From the cell containing the given text, extract its center point as [x, y] coordinate. 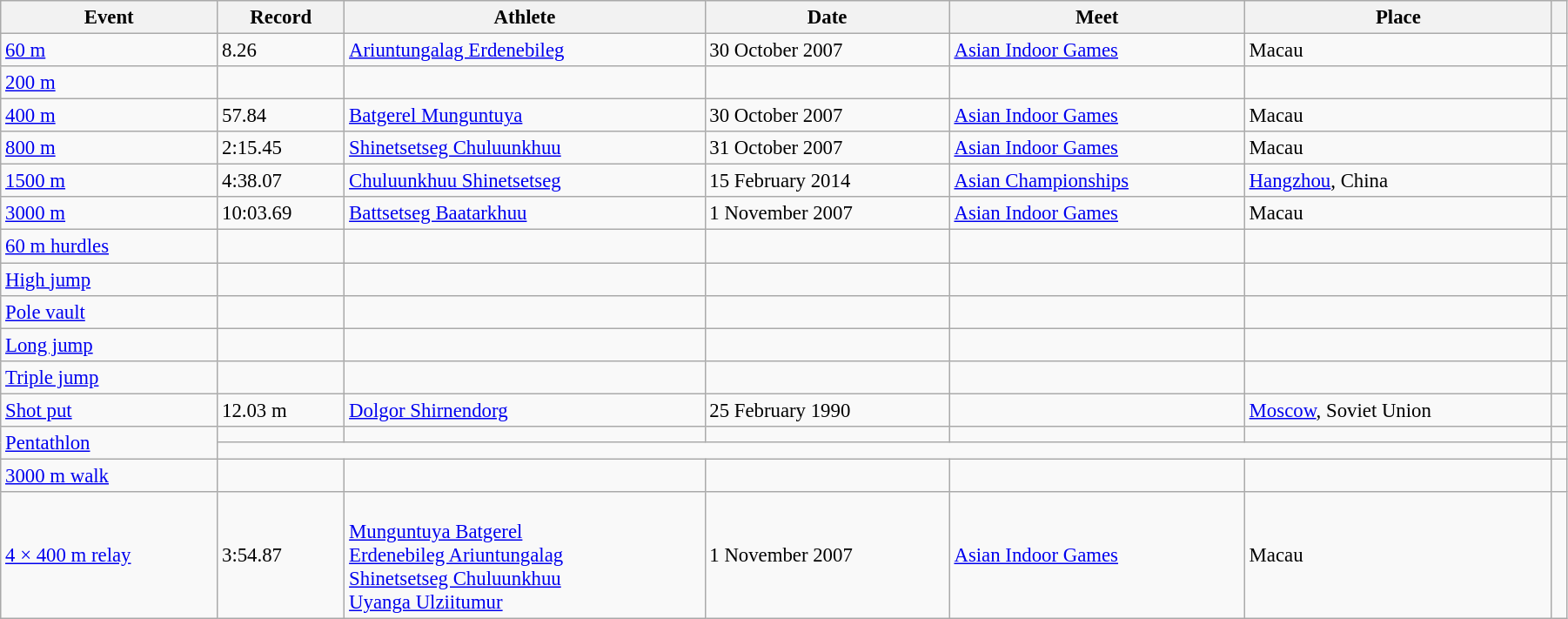
4 × 400 m relay [110, 555]
Shot put [110, 410]
Munguntuya BatgerelErdenebileg AriuntungalagShinetsetseg ChuluunkhuuUyanga Ulziitumur [525, 555]
3:54.87 [281, 555]
Date [827, 17]
3000 m walk [110, 475]
200 m [110, 83]
Dolgor Shirnendorg [525, 410]
10:03.69 [281, 213]
15 February 2014 [827, 181]
25 February 1990 [827, 410]
Battsetseg Baatarkhuu [525, 213]
3000 m [110, 213]
Record [281, 17]
2:15.45 [281, 148]
Chuluunkhuu Shinetsetseg [525, 181]
Long jump [110, 345]
800 m [110, 148]
Batgerel Munguntuya [525, 116]
400 m [110, 116]
Pole vault [110, 312]
Moscow, Soviet Union [1397, 410]
60 m [110, 50]
Pentathlon [110, 443]
High jump [110, 279]
31 October 2007 [827, 148]
Hangzhou, China [1397, 181]
Athlete [525, 17]
Meet [1096, 17]
Place [1397, 17]
Triple jump [110, 377]
Event [110, 17]
8.26 [281, 50]
57.84 [281, 116]
Asian Championships [1096, 181]
Shinetsetseg Chuluunkhuu [525, 148]
Ariuntungalag Erdenebileg [525, 50]
12.03 m [281, 410]
60 m hurdles [110, 246]
1500 m [110, 181]
4:38.07 [281, 181]
